Return the [x, y] coordinate for the center point of the cell that contains the specified text.  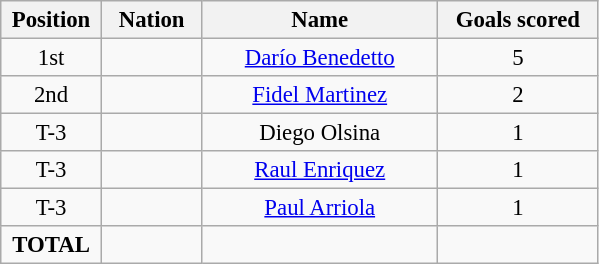
Fidel Martinez [320, 95]
1st [52, 58]
Paul Arriola [320, 208]
2nd [52, 95]
Goals scored [518, 20]
Position [52, 20]
Darío Benedetto [320, 58]
Diego Olsina [320, 133]
Nation [152, 20]
2 [518, 95]
5 [518, 58]
TOTAL [52, 245]
Raul Enriquez [320, 170]
Name [320, 20]
